Output the (x, y) coordinate of the center of the cell containing the given text.  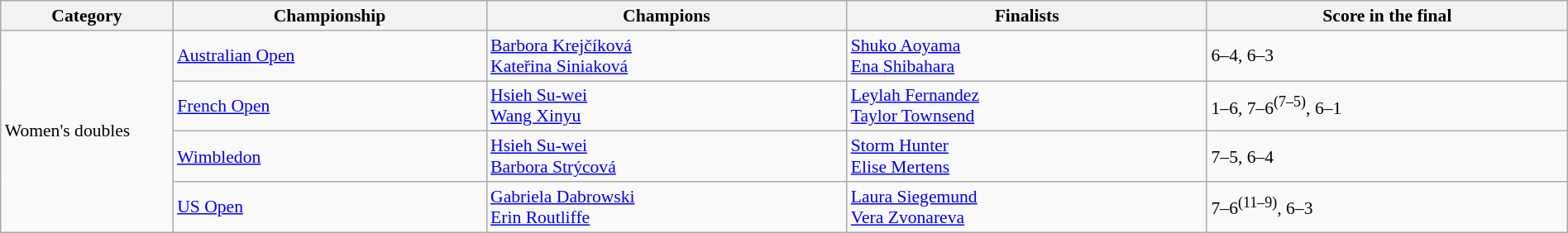
Wimbledon (329, 157)
Storm Hunter Elise Mertens (1027, 157)
7–6(11–9), 6–3 (1387, 207)
Shuko Aoyama Ena Shibahara (1027, 56)
Barbora Krejčíková Kateřina Siniaková (667, 56)
Champions (667, 16)
Score in the final (1387, 16)
Laura Siegemund Vera Zvonareva (1027, 207)
Championship (329, 16)
French Open (329, 106)
Women's doubles (87, 131)
Leylah Fernandez Taylor Townsend (1027, 106)
1–6, 7–6(7–5), 6–1 (1387, 106)
Finalists (1027, 16)
US Open (329, 207)
Hsieh Su-wei Wang Xinyu (667, 106)
Category (87, 16)
Hsieh Su-wei Barbora Strýcová (667, 157)
Australian Open (329, 56)
Gabriela Dabrowski Erin Routliffe (667, 207)
7–5, 6–4 (1387, 157)
6–4, 6–3 (1387, 56)
